Scan for the cell matching the given text and deliver its (X, Y) coordinate at center. 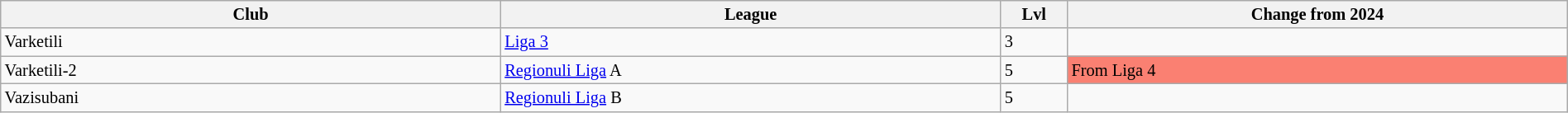
3 (1034, 42)
Lvl (1034, 14)
Vazisubani (251, 97)
Regionuli Liga B (751, 97)
Regionuli Liga A (751, 70)
Varketili (251, 42)
From Liga 4 (1318, 70)
Change from 2024 (1318, 14)
Liga 3 (751, 42)
Varketili-2 (251, 70)
League (751, 14)
Club (251, 14)
